Locate the cell with the specified text and output its (X, Y) center coordinate. 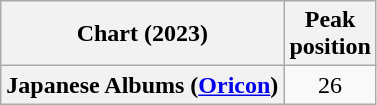
Peakposition (330, 34)
Chart (2023) (142, 34)
Japanese Albums (Oricon) (142, 85)
26 (330, 85)
